Capture the cell that displays the provided text and extract its [x, y] central coordinate. 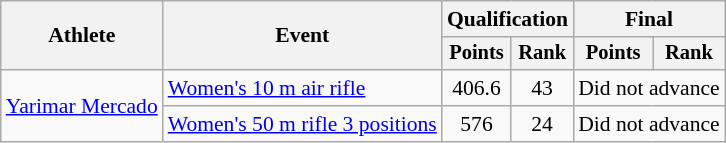
Athlete [82, 36]
406.6 [476, 88]
Women's 10 m air rifle [302, 88]
Final [649, 19]
24 [542, 124]
Qualification [508, 19]
Yarimar Mercado [82, 106]
576 [476, 124]
Event [302, 36]
Women's 50 m rifle 3 positions [302, 124]
43 [542, 88]
